Provide the (X, Y) coordinate of the cell's center where the given text is located.  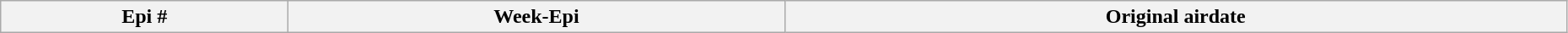
Epi # (145, 17)
Week-Epi (536, 17)
Original airdate (1176, 17)
